Return [X, Y] of the center of cell containing provided text 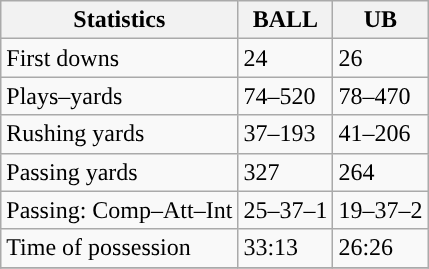
26:26 [380, 248]
First downs [120, 58]
BALL [286, 20]
Statistics [120, 20]
33:13 [286, 248]
74–520 [286, 96]
264 [380, 172]
327 [286, 172]
UB [380, 20]
Time of possession [120, 248]
78–470 [380, 96]
24 [286, 58]
19–37–2 [380, 210]
Plays–yards [120, 96]
Rushing yards [120, 134]
Passing: Comp–Att–Int [120, 210]
25–37–1 [286, 210]
Passing yards [120, 172]
37–193 [286, 134]
26 [380, 58]
41–206 [380, 134]
